Locate the cell with the specified text and output its [x, y] center coordinate. 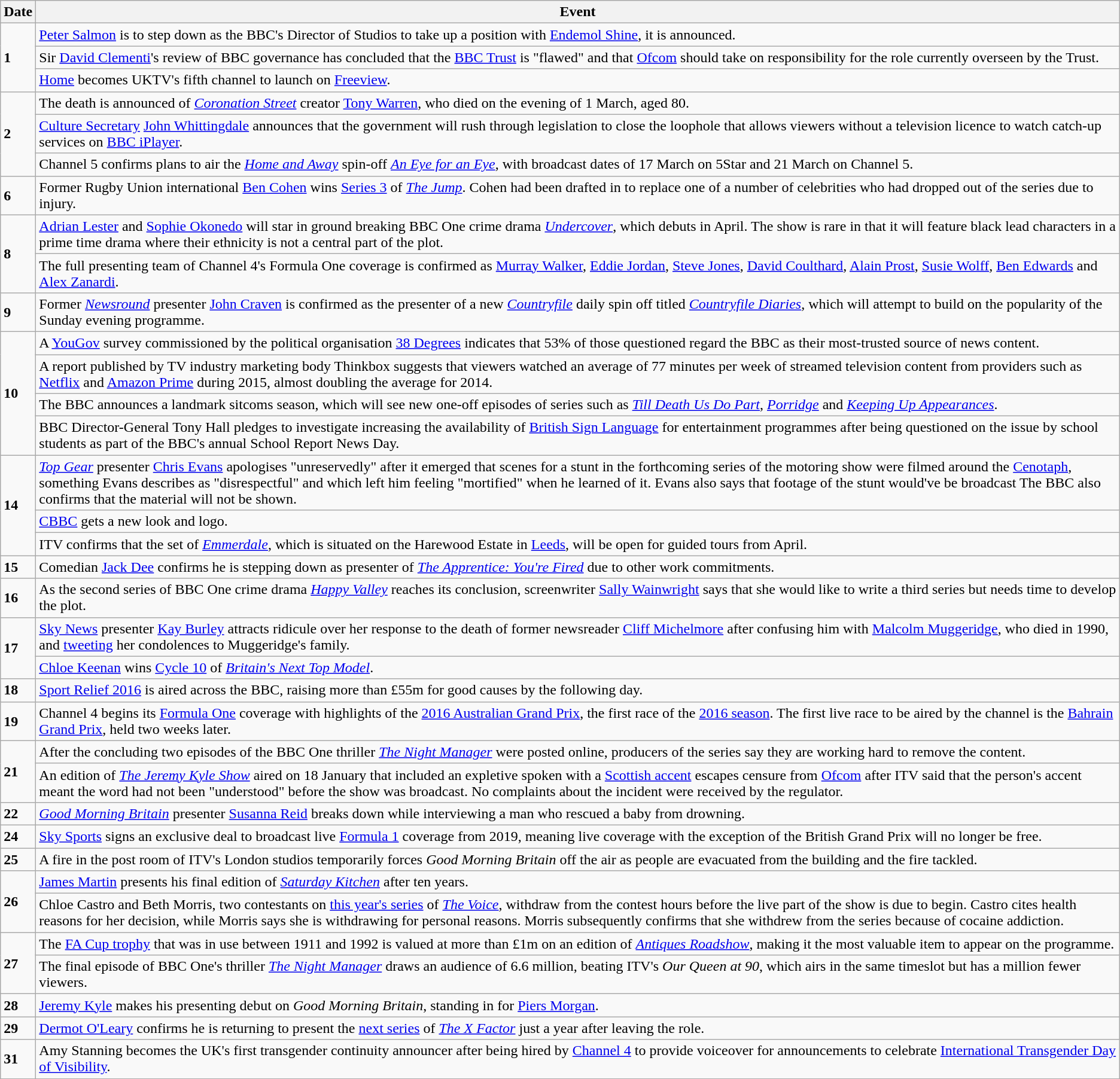
CBBC gets a new look and logo. [578, 522]
17 [18, 648]
25 [18, 859]
15 [18, 567]
Comedian Jack Dee confirms he is stepping down as presenter of The Apprentice: You're Fired due to other work commitments. [578, 567]
24 [18, 836]
8 [18, 254]
18 [18, 690]
6 [18, 195]
James Martin presents his final edition of Saturday Kitchen after ten years. [578, 882]
29 [18, 1028]
10 [18, 393]
31 [18, 1059]
Sport Relief 2016 is aired across the BBC, raising more than £55m for good causes by the following day. [578, 690]
9 [18, 312]
Date [18, 12]
Event [578, 12]
Home becomes UKTV's fifth channel to launch on Freeview. [578, 80]
Channel 5 confirms plans to air the Home and Away spin-off An Eye for an Eye, with broadcast dates of 17 March on 5Star and 21 March on Channel 5. [578, 164]
Good Morning Britain presenter Susanna Reid breaks down while interviewing a man who rescued a baby from drowning. [578, 813]
19 [18, 721]
Peter Salmon is to step down as the BBC's Director of Studios to take up a position with Endemol Shine, it is announced. [578, 35]
16 [18, 598]
2 [18, 134]
Jeremy Kyle makes his presenting debut on Good Morning Britain, standing in for Piers Morgan. [578, 1005]
26 [18, 902]
27 [18, 963]
21 [18, 772]
14 [18, 505]
28 [18, 1005]
Chloe Keenan wins Cycle 10 of Britain's Next Top Model. [578, 667]
ITV confirms that the set of Emmerdale, which is situated on the Harewood Estate in Leeds, will be open for guided tours from April. [578, 544]
22 [18, 813]
1 [18, 57]
The death is announced of Coronation Street creator Tony Warren, who died on the evening of 1 March, aged 80. [578, 103]
Dermot O'Leary confirms he is returning to present the next series of The X Factor just a year after leaving the role. [578, 1028]
